Find where the given text appears and provide that cell's center as (X, Y) coordinate. 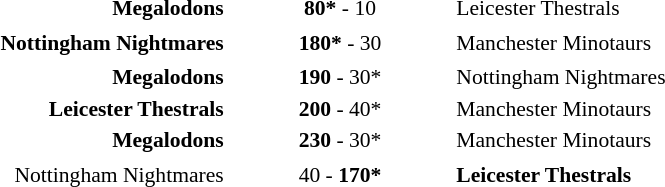
190 - 30* (340, 77)
230 - 30* (340, 140)
200 - 40* (340, 108)
180* - 30 (340, 42)
